From the cell containing the given text, extract its center point as [X, Y] coordinate. 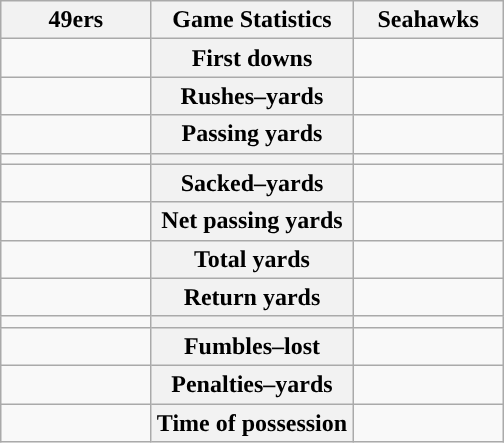
Net passing yards [252, 221]
Fumbles–lost [252, 346]
Time of possession [252, 423]
49ers [76, 20]
Seahawks [428, 20]
Rushes–yards [252, 96]
Penalties–yards [252, 384]
Sacked–yards [252, 183]
Game Statistics [252, 20]
Passing yards [252, 134]
Total yards [252, 259]
Return yards [252, 297]
First downs [252, 58]
